Find where the given text appears and provide that cell's center as (X, Y) coordinate. 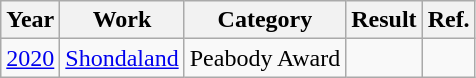
Shondaland (122, 58)
Peabody Award (265, 58)
2020 (30, 58)
Year (30, 20)
Category (265, 20)
Work (122, 20)
Ref. (448, 20)
Result (384, 20)
